Return the (x, y) coordinate for the center point of the cell that contains the specified text.  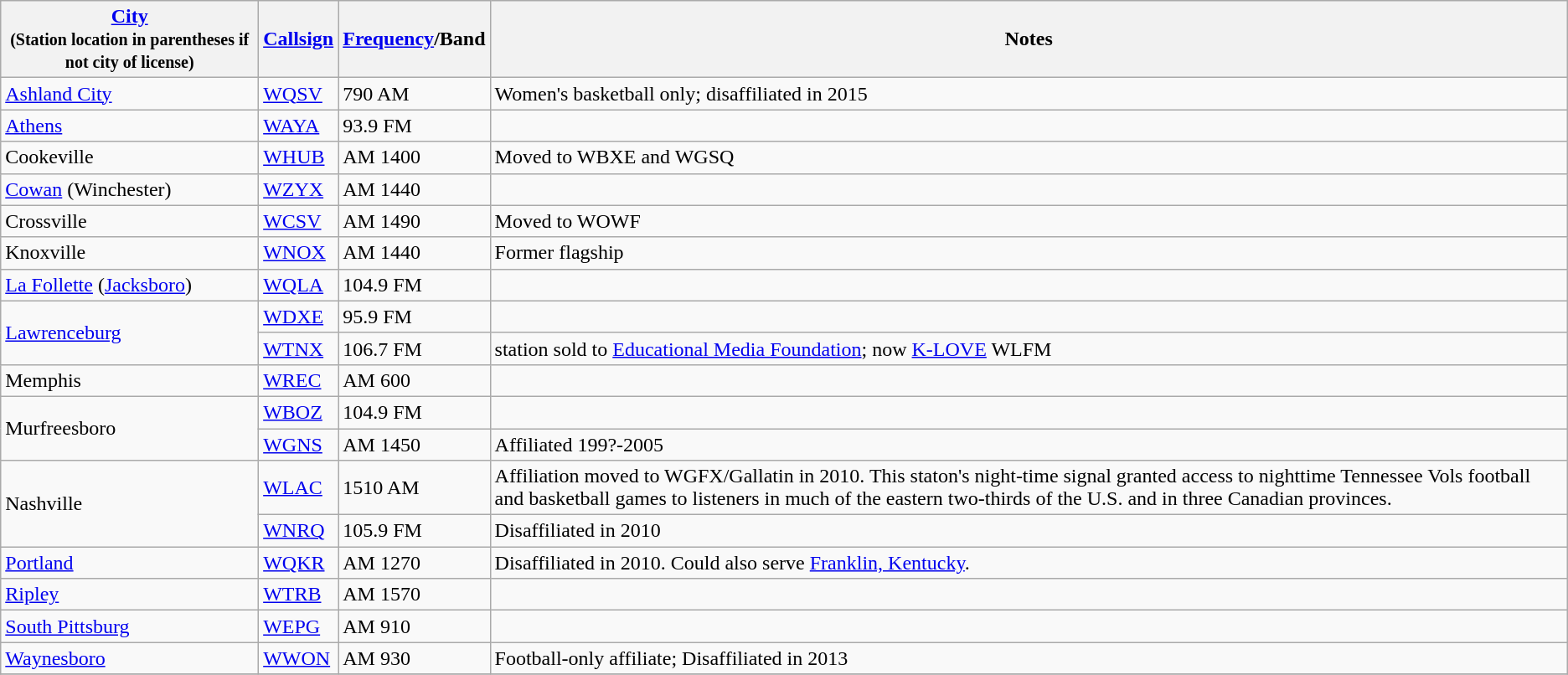
WREC (298, 380)
WZYX (298, 189)
AM 910 (414, 626)
Portland (130, 563)
WLAC (298, 487)
105.9 FM (414, 531)
WBOZ (298, 412)
AM 1270 (414, 563)
Disaffiliated in 2010. Could also serve Franklin, Kentucky. (1029, 563)
Affiliated 199?-2005 (1029, 445)
Former flagship (1029, 253)
Cowan (Winchester) (130, 189)
106.7 FM (414, 348)
WQKR (298, 563)
Callsign (298, 39)
Notes (1029, 39)
Ashland City (130, 94)
AM 1400 (414, 157)
WNRQ (298, 531)
station sold to Educational Media Foundation; now K-LOVE WLFM (1029, 348)
La Follette (Jacksboro) (130, 285)
AM 1450 (414, 445)
Cookeville (130, 157)
Nashville (130, 504)
1510 AM (414, 487)
AM 930 (414, 658)
Disaffiliated in 2010 (1029, 531)
Crossville (130, 221)
City (Station location in parentheses if not city of license) (130, 39)
WDXE (298, 317)
WEPG (298, 626)
Frequency/Band (414, 39)
Women's basketball only; disaffiliated in 2015 (1029, 94)
WCSV (298, 221)
95.9 FM (414, 317)
WAYA (298, 126)
WHUB (298, 157)
93.9 FM (414, 126)
Lawrenceburg (130, 332)
790 AM (414, 94)
WNOX (298, 253)
WTNX (298, 348)
Waynesboro (130, 658)
WWON (298, 658)
Athens (130, 126)
South Pittsburg (130, 626)
Moved to WBXE and WGSQ (1029, 157)
Moved to WOWF (1029, 221)
WQLA (298, 285)
WGNS (298, 445)
AM 600 (414, 380)
Football-only affiliate; Disaffiliated in 2013 (1029, 658)
AM 1490 (414, 221)
WQSV (298, 94)
WTRB (298, 595)
AM 1570 (414, 595)
Ripley (130, 595)
Knoxville (130, 253)
Murfreesboro (130, 428)
Memphis (130, 380)
